From the cell containing the given text, extract its center point as [x, y] coordinate. 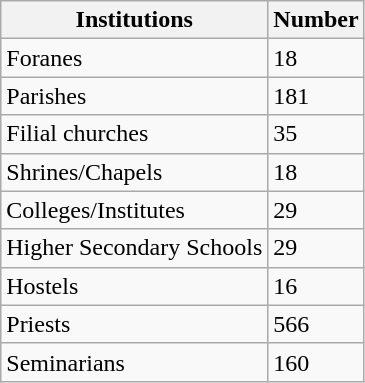
Higher Secondary Schools [134, 248]
Seminarians [134, 362]
Parishes [134, 96]
Foranes [134, 58]
Number [316, 20]
Priests [134, 324]
Institutions [134, 20]
Filial churches [134, 134]
160 [316, 362]
16 [316, 286]
Colleges/Institutes [134, 210]
566 [316, 324]
Shrines/Chapels [134, 172]
35 [316, 134]
181 [316, 96]
Hostels [134, 286]
